Locate the cell with the specified text and output its [x, y] center coordinate. 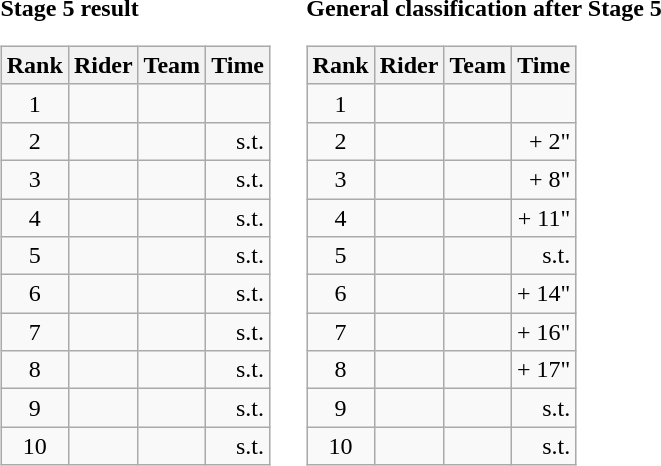
+ 8" [543, 179]
+ 11" [543, 217]
+ 16" [543, 332]
+ 14" [543, 294]
+ 2" [543, 141]
+ 17" [543, 370]
